Detect which cell encompasses the target text, then output its [X, Y] center coordinate. 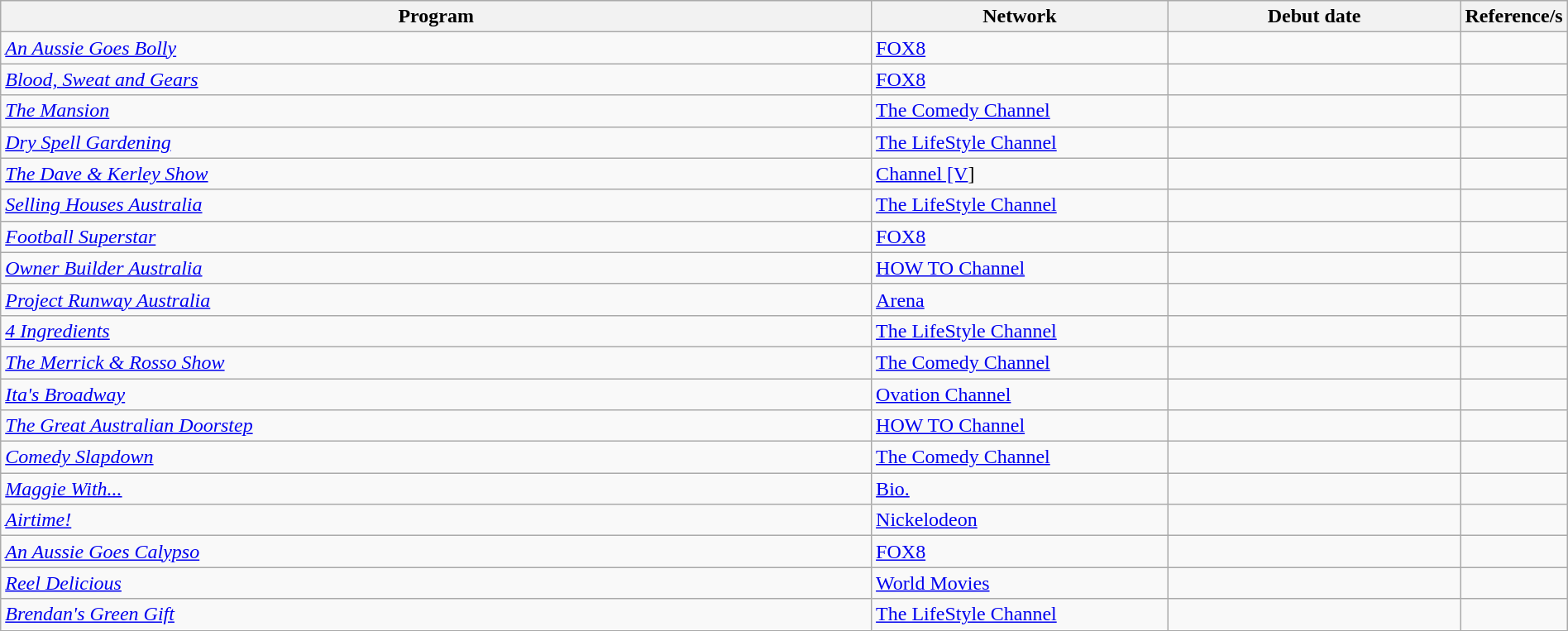
The Great Australian Doorstep [437, 426]
Brendan's Green Gift [437, 614]
World Movies [1021, 583]
Football Superstar [437, 237]
Blood, Sweat and Gears [437, 79]
Project Runway Australia [437, 299]
The Merrick & Rosso Show [437, 362]
4 Ingredients [437, 331]
Program [437, 17]
Channel [V] [1021, 174]
Dry Spell Gardening [437, 142]
Ovation Channel [1021, 394]
Ita's Broadway [437, 394]
Bio. [1021, 489]
Comedy Slapdown [437, 457]
An Aussie Goes Calypso [437, 552]
Nickelodeon [1021, 520]
Maggie With... [437, 489]
An Aussie Goes Bolly [437, 48]
Debut date [1314, 17]
Arena [1021, 299]
Airtime! [437, 520]
The Mansion [437, 111]
Selling Houses Australia [437, 205]
Owner Builder Australia [437, 268]
The Dave & Kerley Show [437, 174]
Reel Delicious [437, 583]
Network [1021, 17]
Reference/s [1513, 17]
